Capture the cell that displays the provided text and extract its (x, y) central coordinate. 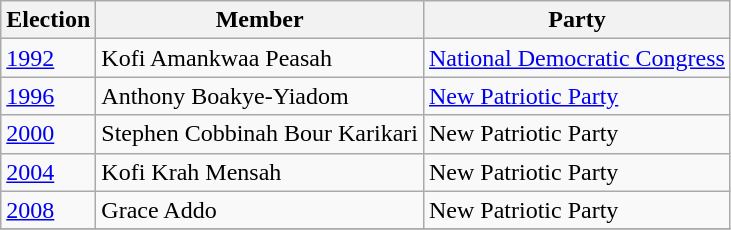
Kofi Amankwaa Peasah (260, 58)
2008 (48, 210)
Grace Addo (260, 210)
1996 (48, 96)
Stephen Cobbinah Bour Karikari (260, 134)
Member (260, 20)
National Democratic Congress (576, 58)
Kofi Krah Mensah (260, 172)
Election (48, 20)
Party (576, 20)
Anthony Boakye-Yiadom (260, 96)
1992 (48, 58)
2000 (48, 134)
2004 (48, 172)
